Scan for the cell matching the given text and deliver its [x, y] coordinate at center. 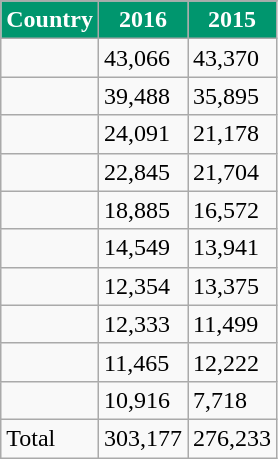
7,718 [232, 400]
43,370 [232, 58]
21,704 [232, 172]
18,885 [142, 210]
276,233 [232, 438]
13,941 [232, 248]
24,091 [142, 134]
2015 [232, 20]
2016 [142, 20]
11,465 [142, 362]
11,499 [232, 324]
303,177 [142, 438]
14,549 [142, 248]
21,178 [232, 134]
10,916 [142, 400]
22,845 [142, 172]
39,488 [142, 96]
35,895 [232, 96]
12,333 [142, 324]
12,222 [232, 362]
Total [50, 438]
12,354 [142, 286]
43,066 [142, 58]
16,572 [232, 210]
13,375 [232, 286]
Country [50, 20]
